Locate the cell with the specified text and output its [x, y] center coordinate. 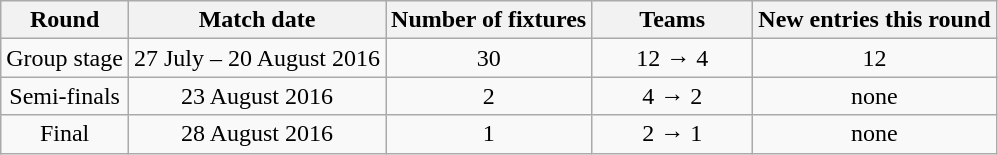
12 → 4 [672, 58]
2 → 1 [672, 134]
Final [65, 134]
4 → 2 [672, 96]
28 August 2016 [256, 134]
2 [489, 96]
Number of fixtures [489, 20]
Semi-finals [65, 96]
1 [489, 134]
27 July – 20 August 2016 [256, 58]
12 [874, 58]
Teams [672, 20]
23 August 2016 [256, 96]
30 [489, 58]
Round [65, 20]
New entries this round [874, 20]
Match date [256, 20]
Group stage [65, 58]
